Extract the [X, Y] coordinate from the center of the cell holding the provided text.  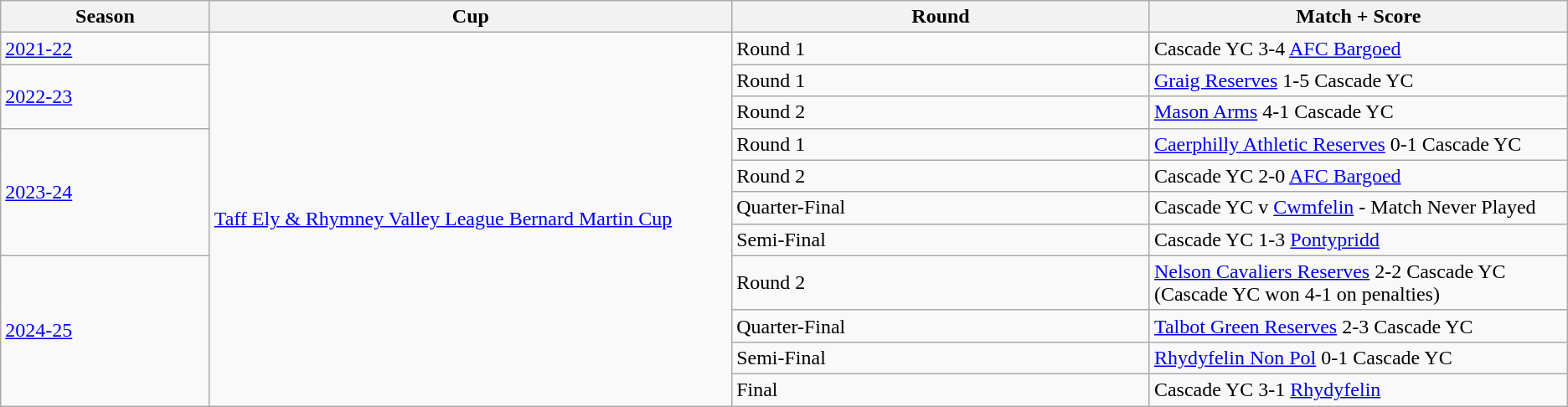
2022-23 [106, 96]
Cascade YC 2-0 AFC Bargoed [1359, 176]
Cascade YC 3-4 AFC Bargoed [1359, 49]
Graig Reserves 1-5 Cascade YC [1359, 80]
Cascade YC v Cwmfelin - Match Never Played [1359, 208]
2021-22 [106, 49]
2024-25 [106, 330]
Rhydyfelin Non Pol 0-1 Cascade YC [1359, 358]
Caerphilly Athletic Reserves 0-1 Cascade YC [1359, 144]
Mason Arms 4-1 Cascade YC [1359, 112]
Taff Ely & Rhymney Valley League Bernard Martin Cup [471, 219]
Match + Score [1359, 17]
Nelson Cavaliers Reserves 2-2 Cascade YC (Cascade YC won 4-1 on penalties) [1359, 283]
Season [106, 17]
Talbot Green Reserves 2-3 Cascade YC [1359, 326]
Cascade YC 1-3 Pontypridd [1359, 240]
2023-24 [106, 192]
Round [941, 17]
Final [941, 389]
Cascade YC 3-1 Rhydyfelin [1359, 389]
Cup [471, 17]
